Extract the [X, Y] coordinate from the center of the cell holding the provided text.  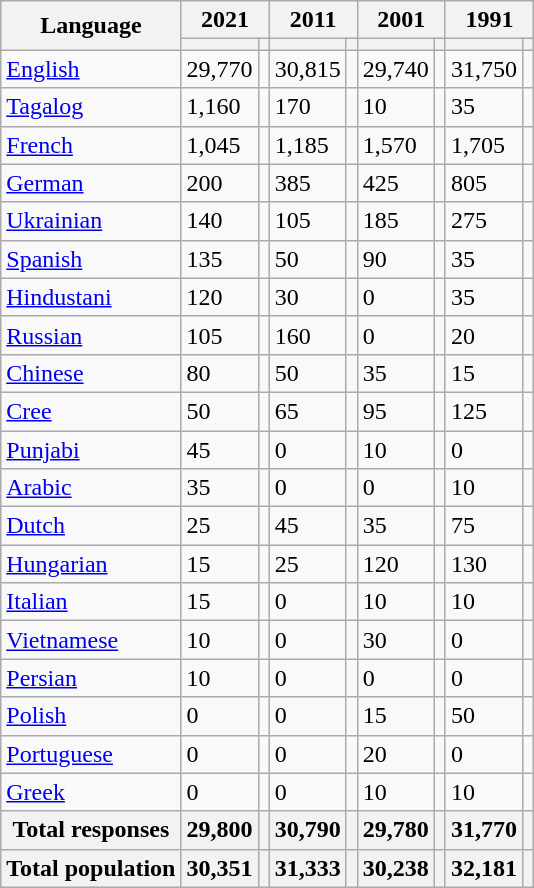
130 [484, 564]
95 [396, 411]
Russian [91, 335]
75 [484, 526]
Dutch [91, 526]
1,185 [308, 145]
1,160 [220, 107]
1991 [489, 20]
32,181 [484, 868]
Tagalog [91, 107]
Total responses [91, 830]
Hungarian [91, 564]
1,570 [396, 145]
29,770 [220, 69]
170 [308, 107]
Polish [91, 716]
185 [396, 221]
125 [484, 411]
2011 [313, 20]
Punjabi [91, 449]
Ukrainian [91, 221]
Language [91, 26]
29,740 [396, 69]
30,351 [220, 868]
31,770 [484, 830]
Italian [91, 602]
Hindustani [91, 297]
Greek [91, 792]
Chinese [91, 373]
160 [308, 335]
2001 [401, 20]
1,045 [220, 145]
385 [308, 183]
30,238 [396, 868]
425 [396, 183]
29,780 [396, 830]
Total population [91, 868]
31,750 [484, 69]
31,333 [308, 868]
90 [396, 259]
Persian [91, 678]
805 [484, 183]
200 [220, 183]
Vietnamese [91, 640]
2021 [225, 20]
29,800 [220, 830]
Spanish [91, 259]
French [91, 145]
135 [220, 259]
German [91, 183]
30,790 [308, 830]
80 [220, 373]
65 [308, 411]
1,705 [484, 145]
English [91, 69]
Portuguese [91, 754]
275 [484, 221]
30,815 [308, 69]
Arabic [91, 488]
Cree [91, 411]
140 [220, 221]
